Output the [X, Y] coordinate of the center of the cell containing the given text.  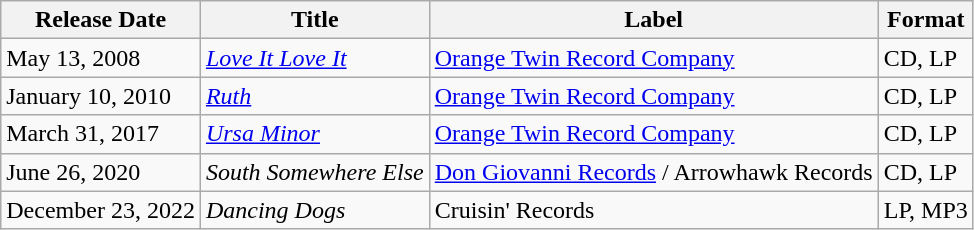
Ruth [314, 96]
Dancing Dogs [314, 210]
January 10, 2010 [101, 96]
June 26, 2020 [101, 172]
December 23, 2022 [101, 210]
Love It Love It [314, 58]
South Somewhere Else [314, 172]
Ursa Minor [314, 134]
Label [654, 20]
Format [926, 20]
Title [314, 20]
Cruisin' Records [654, 210]
Release Date [101, 20]
LP, MP3 [926, 210]
May 13, 2008 [101, 58]
March 31, 2017 [101, 134]
Don Giovanni Records / Arrowhawk Records [654, 172]
